For the text-containing cell, return its midpoint in [X, Y] coordinate format. 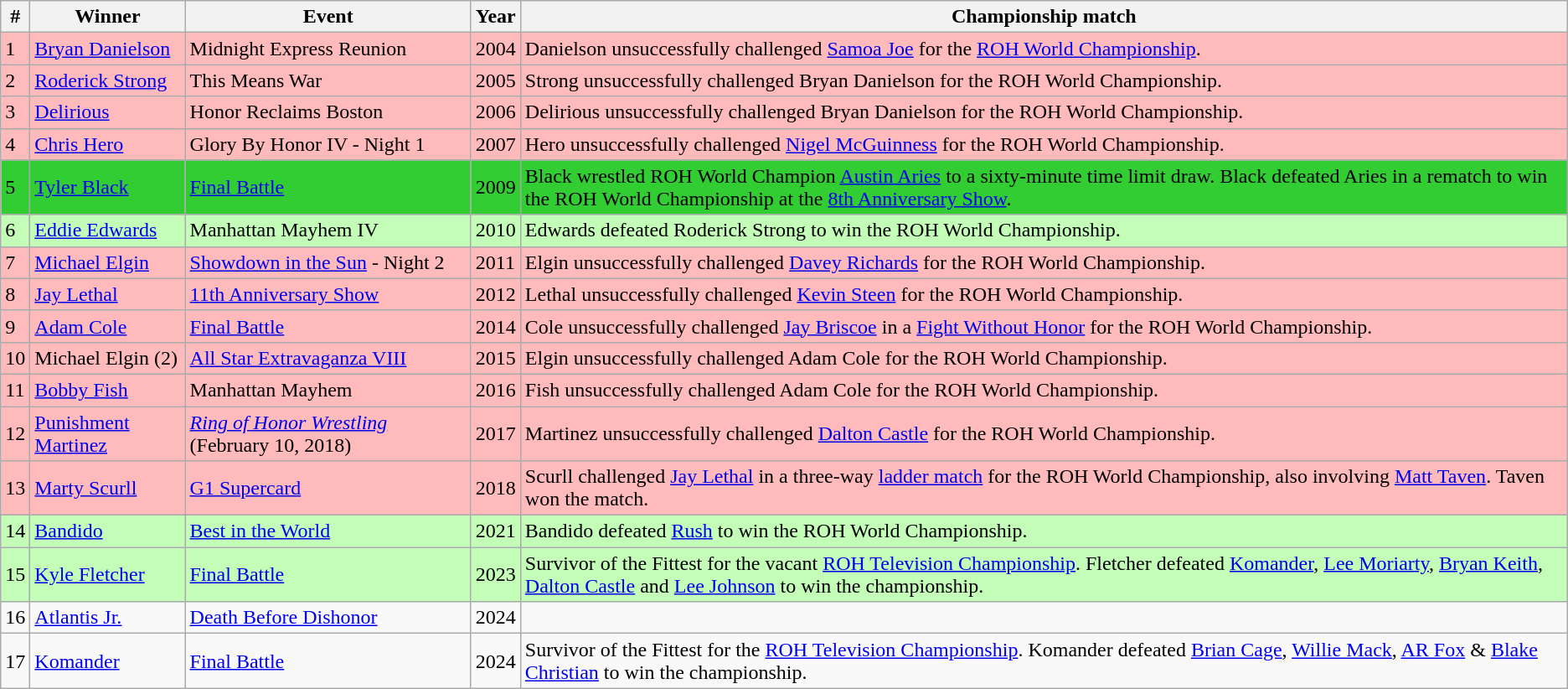
2018 [496, 488]
2010 [496, 231]
This Means War [328, 80]
Best in the World [328, 531]
Bandido defeated Rush to win the ROH World Championship. [1044, 531]
7 [15, 262]
Honor Reclaims Boston [328, 112]
Showdown in the Sun - Night 2 [328, 262]
15 [15, 575]
2011 [496, 262]
11th Anniversary Show [328, 294]
2004 [496, 49]
Championship match [1044, 17]
Marty Scurll [107, 488]
Delirious [107, 112]
2021 [496, 531]
Bandido [107, 531]
Roderick Strong [107, 80]
Martinez unsuccessfully challenged Dalton Castle for the ROH World Championship. [1044, 433]
2009 [496, 188]
Jay Lethal [107, 294]
All Star Extravaganza VIII [328, 358]
Event [328, 17]
8 [15, 294]
Bryan Danielson [107, 49]
13 [15, 488]
2006 [496, 112]
Fish unsuccessfully challenged Adam Cole for the ROH World Championship. [1044, 390]
Cole unsuccessfully challenged Jay Briscoe in a Fight Without Honor for the ROH World Championship. [1044, 326]
11 [15, 390]
Kyle Fletcher [107, 575]
Punishment Martinez [107, 433]
Manhattan Mayhem IV [328, 231]
Komander [107, 661]
Tyler Black [107, 188]
2005 [496, 80]
Lethal unsuccessfully challenged Kevin Steen for the ROH World Championship. [1044, 294]
Bobby Fish [107, 390]
Edwards defeated Roderick Strong to win the ROH World Championship. [1044, 231]
G1 Supercard [328, 488]
3 [15, 112]
2 [15, 80]
16 [15, 618]
Danielson unsuccessfully challenged Samoa Joe for the ROH World Championship. [1044, 49]
# [15, 17]
Atlantis Jr. [107, 618]
5 [15, 188]
Chris Hero [107, 144]
6 [15, 231]
Delirious unsuccessfully challenged Bryan Danielson for the ROH World Championship. [1044, 112]
Glory By Honor IV - Night 1 [328, 144]
Michael Elgin [107, 262]
2017 [496, 433]
Scurll challenged Jay Lethal in a three-way ladder match for the ROH World Championship, also involving Matt Taven. Taven won the match. [1044, 488]
Elgin unsuccessfully challenged Davey Richards for the ROH World Championship. [1044, 262]
2016 [496, 390]
Manhattan Mayhem [328, 390]
2023 [496, 575]
Ring of Honor Wrestling (February 10, 2018) [328, 433]
Year [496, 17]
Elgin unsuccessfully challenged Adam Cole for the ROH World Championship. [1044, 358]
14 [15, 531]
Midnight Express Reunion [328, 49]
Strong unsuccessfully challenged Bryan Danielson for the ROH World Championship. [1044, 80]
2014 [496, 326]
2007 [496, 144]
10 [15, 358]
4 [15, 144]
Winner [107, 17]
Death Before Dishonor [328, 618]
1 [15, 49]
2015 [496, 358]
12 [15, 433]
9 [15, 326]
Adam Cole [107, 326]
Eddie Edwards [107, 231]
17 [15, 661]
2012 [496, 294]
Michael Elgin (2) [107, 358]
Hero unsuccessfully challenged Nigel McGuinness for the ROH World Championship. [1044, 144]
